Provide the [X, Y] coordinate of the cell's center where the given text is located.  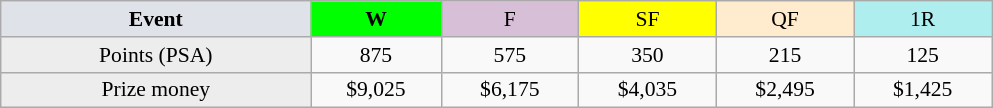
215 [785, 55]
Prize money [156, 90]
F [510, 19]
SF [648, 19]
W [376, 19]
$9,025 [376, 90]
Points (PSA) [156, 55]
875 [376, 55]
125 [923, 55]
575 [510, 55]
$6,175 [510, 90]
$4,035 [648, 90]
350 [648, 55]
$2,495 [785, 90]
QF [785, 19]
Event [156, 19]
$1,425 [923, 90]
1R [923, 19]
